Provide the [x, y] coordinate of the cell's center where the given text is located.  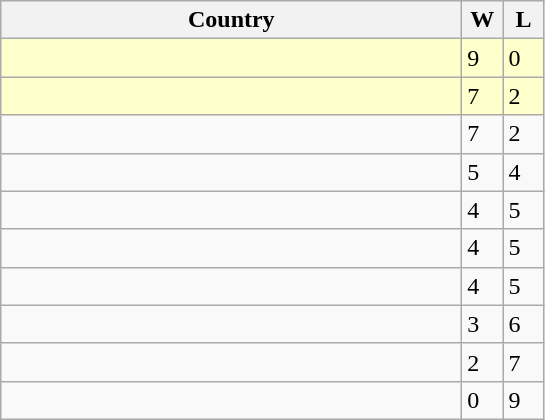
6 [524, 324]
3 [482, 324]
Country [232, 20]
L [524, 20]
W [482, 20]
